Pinpoint the cell where the given text exists, returning its [X, Y] midpoint coordinate. 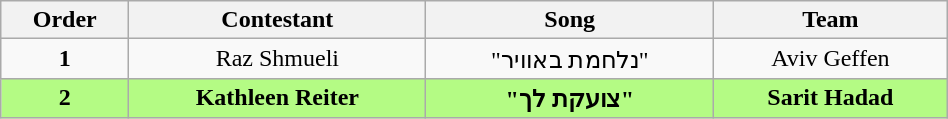
"צועקת לך" [570, 98]
Order [65, 20]
1 [65, 59]
Raz Shmueli [278, 59]
Kathleen Reiter [278, 98]
Contestant [278, 20]
Team [830, 20]
"נלחמת באוויר" [570, 59]
Aviv Geffen [830, 59]
2 [65, 98]
Sarit Hadad [830, 98]
Song [570, 20]
